Return the [X, Y] coordinate for the center point of the cell that contains the specified text.  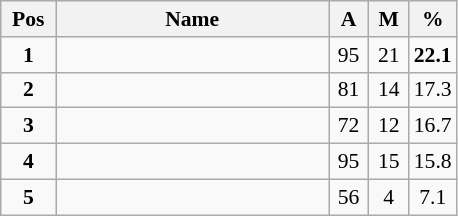
17.3 [433, 90]
7.1 [433, 197]
Pos [28, 19]
3 [28, 126]
14 [389, 90]
81 [348, 90]
5 [28, 197]
A [348, 19]
15 [389, 162]
15.8 [433, 162]
16.7 [433, 126]
Name [192, 19]
56 [348, 197]
M [389, 19]
% [433, 19]
22.1 [433, 55]
1 [28, 55]
12 [389, 126]
2 [28, 90]
21 [389, 55]
72 [348, 126]
